From the cell containing the given text, extract its center point as [x, y] coordinate. 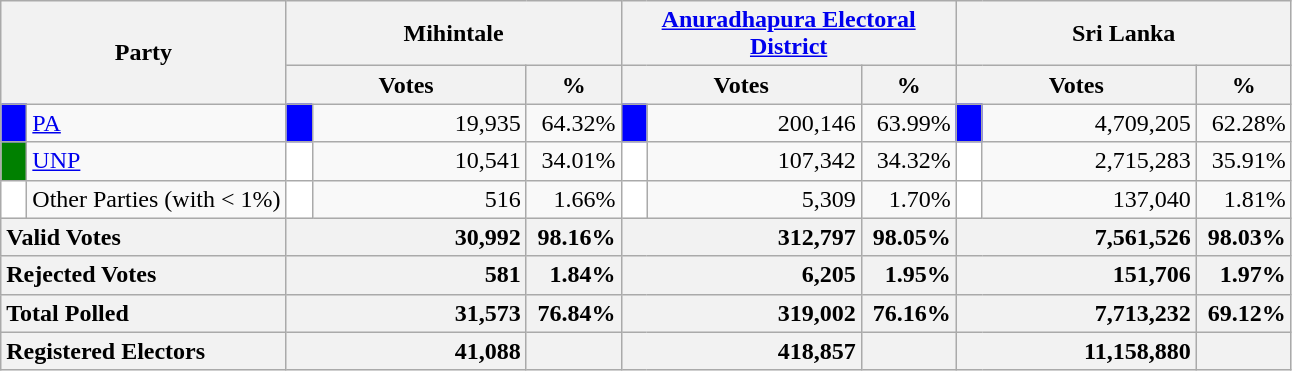
2,715,283 [1089, 161]
151,706 [1076, 275]
4,709,205 [1089, 123]
5,309 [754, 199]
1.97% [1244, 275]
Other Parties (with < 1%) [156, 199]
1.95% [908, 275]
107,342 [754, 161]
76.16% [908, 313]
10,541 [419, 161]
Valid Votes [144, 237]
98.05% [908, 237]
41,088 [406, 351]
76.84% [574, 313]
69.12% [1244, 313]
63.99% [908, 123]
98.03% [1244, 237]
7,561,526 [1076, 237]
7,713,232 [1076, 313]
1.66% [574, 199]
Anuradhapura Electoral District [788, 34]
Registered Electors [144, 351]
Party [144, 52]
34.01% [574, 161]
137,040 [1089, 199]
UNP [156, 161]
1.84% [574, 275]
64.32% [574, 123]
30,992 [406, 237]
35.91% [1244, 161]
319,002 [741, 313]
6,205 [741, 275]
200,146 [754, 123]
31,573 [406, 313]
19,935 [419, 123]
62.28% [1244, 123]
1.81% [1244, 199]
Mihintale [454, 34]
312,797 [741, 237]
PA [156, 123]
Sri Lanka [1124, 34]
98.16% [574, 237]
34.32% [908, 161]
Rejected Votes [144, 275]
418,857 [741, 351]
11,158,880 [1076, 351]
581 [406, 275]
1.70% [908, 199]
516 [419, 199]
Total Polled [144, 313]
